Return the (x, y) coordinate for the center point of the cell that contains the specified text.  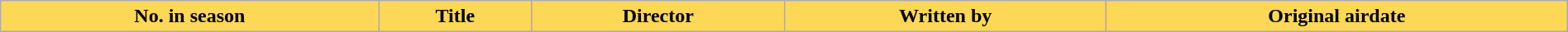
Director (658, 16)
Written by (945, 16)
Title (455, 16)
No. in season (190, 16)
Original airdate (1336, 16)
